Detect which cell encompasses the target text, then output its [X, Y] center coordinate. 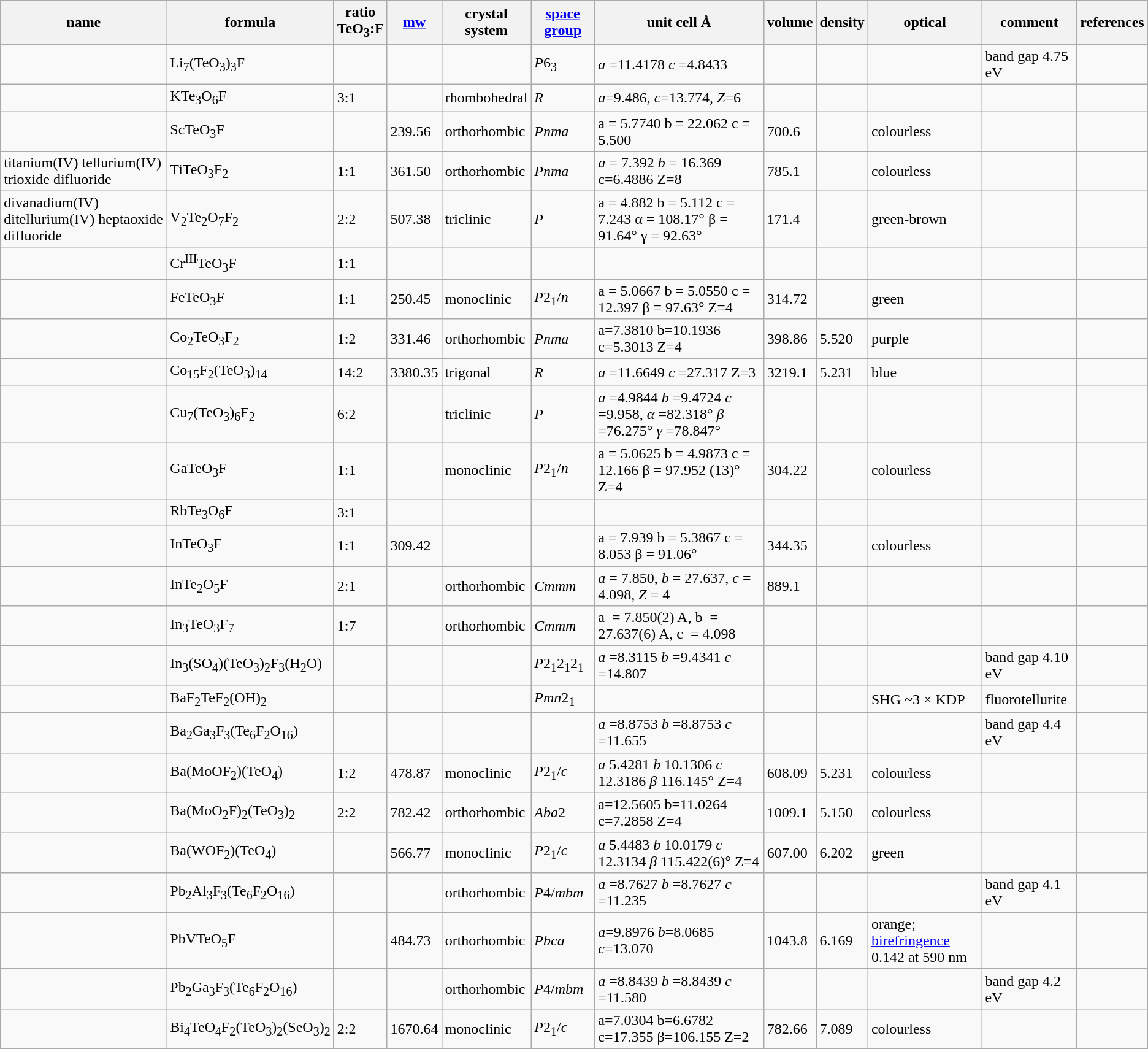
1043.8 [790, 940]
507.38 [415, 220]
optical [925, 22]
782.42 [415, 812]
566.77 [415, 853]
ratioTeO3:F [361, 22]
band gap 4.2 eV [1029, 989]
a = 5.0625 b = 4.9873 c = 12.166 β = 97.952 (13)° Z=4 [679, 471]
TiTeO3F2 [250, 172]
a =8.8439 b =8.8439 c =11.580 [679, 989]
formula [250, 22]
Co2TeO3F2 [250, 339]
Pb2Al3F3(Te6F2O16) [250, 892]
361.50 [415, 172]
a=9.486, c=13.774, Z=6 [679, 98]
3380.35 [415, 372]
Bi4TeO4F2(TeO3)2(SeO3)2 [250, 1028]
6.202 [842, 853]
398.86 [790, 339]
Co15F2(TeO3)14 [250, 372]
309.42 [415, 546]
782.66 [790, 1028]
band gap 4.75 eV [1029, 64]
FeTeO3F [250, 299]
a = 7.850, b = 27.637, c = 4.098, Z = 4 [679, 586]
band gap 4.1 eV [1029, 892]
SHG ~3 × KDP [925, 699]
ScTeO3F [250, 131]
InTe2O5F [250, 586]
name [83, 22]
Pmn21 [563, 699]
a = 7.392 b = 16.369 c=6.4886 Z=8 [679, 172]
5.520 [842, 339]
a =8.8753 b =8.8753 c =11.655 [679, 732]
607.00 [790, 853]
fluorotellurite [1029, 699]
Ba(MoOF2)(TeO4) [250, 773]
171.4 [790, 220]
1:7 [361, 626]
a =11.6649 c =27.317 Z=3 [679, 372]
7.089 [842, 1028]
mw [415, 22]
band gap 4.10 eV [1029, 666]
14:2 [361, 372]
304.22 [790, 471]
density [842, 22]
700.6 [790, 131]
785.1 [790, 172]
crystalsystem [486, 22]
divanadium(IV) ditellurium(IV) heptaoxide difluoride [83, 220]
Aba2 [563, 812]
478.87 [415, 773]
orange;birefringence 0.142 at 590 nm [925, 940]
a 5.4483 b 10.0179 c 12.3134 β 115.422(6)° Z=4 [679, 853]
PbVTeO5F [250, 940]
a=12.5605 b=11.0264 c=7.2858 Z=4 [679, 812]
250.45 [415, 299]
titanium(IV) tellurium(IV) trioxide difluoride [83, 172]
Pb2Ga3F3(Te6F2O16) [250, 989]
P212121 [563, 666]
a = 4.882 b = 5.112 c = 7.243 α = 108.17° β = 91.64° γ = 92.63° [679, 220]
331.46 [415, 339]
GaTeO3F [250, 471]
green-brown [925, 220]
KTe3O6F [250, 98]
2:1 [361, 586]
608.09 [790, 773]
a =11.4178 c =4.8433 [679, 64]
1009.1 [790, 812]
InTeO3F [250, 546]
484.73 [415, 940]
344.35 [790, 546]
Ba(MoO2F)2(TeO3)2 [250, 812]
6.169 [842, 940]
blue [925, 372]
RbTe3O6F [250, 512]
5.150 [842, 812]
a = 7.939 b = 5.3867 c = 8.053 β = 91.06° [679, 546]
rhombohedral [486, 98]
a 5.4281 b 10.1306 c 12.3186 β 116.145° Z=4 [679, 773]
a =8.7627 b =8.7627 c =11.235 [679, 892]
239.56 [415, 131]
P63 [563, 64]
314.72 [790, 299]
CrIIITeO3F [250, 264]
Ba2Ga3F3(Te6F2O16) [250, 732]
space group [563, 22]
3219.1 [790, 372]
a=7.0304 b=6.6782 c=17.355 β=106.155 Z=2 [679, 1028]
volume [790, 22]
Cu7(TeO3)6F2 [250, 414]
6:2 [361, 414]
Li7(TeO3)3F [250, 64]
band gap 4.4 eV [1029, 732]
1670.64 [415, 1028]
a = 5.0667 b = 5.0550 c = 12.397 β = 97.63° Z=4 [679, 299]
a =8.3115 b =9.4341 c =14.807 [679, 666]
a = 5.7740 b = 22.062 c = 5.500 [679, 131]
In3TeO3F7 [250, 626]
comment [1029, 22]
unit cell Å [679, 22]
BaF2TeF2(OH)2 [250, 699]
references [1112, 22]
a=9.8976 b=8.0685 c=13.070 [679, 940]
Pbca [563, 940]
In3(SO4)(TeO3)2F3(H2O) [250, 666]
Ba(WOF2)(TeO4) [250, 853]
trigonal [486, 372]
V2Te2O7F2 [250, 220]
a =4.9844 b =9.4724 c =9.958, α =82.318° β =76.275° γ =78.847° [679, 414]
889.1 [790, 586]
purple [925, 339]
a=7.3810 b=10.1936 c=5.3013 Z=4 [679, 339]
a = 7.850(2) A, b = 27.637(6) A, c = 4.098 [679, 626]
